Provide the (X, Y) coordinate of the cell's center where the given text is located.  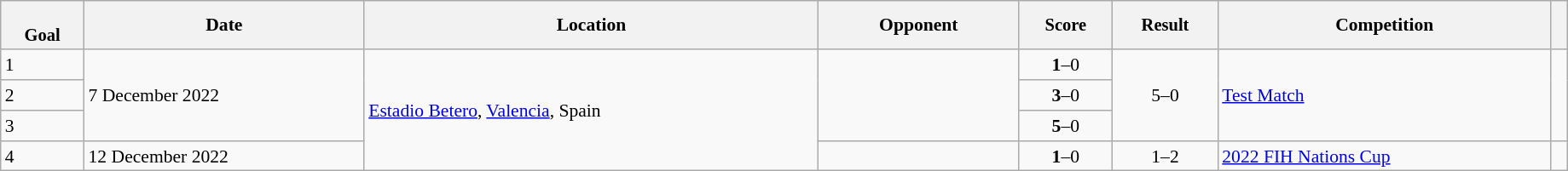
Opponent (919, 26)
3–0 (1066, 95)
Competition (1385, 26)
Location (592, 26)
7 December 2022 (225, 95)
3 (43, 126)
Date (225, 26)
2 (43, 95)
Score (1066, 26)
1 (43, 66)
1–0 (1066, 66)
Result (1166, 26)
Goal (43, 26)
Estadio Betero, Valencia, Spain (592, 111)
Test Match (1385, 95)
